Find where the given text appears and provide that cell's center as [X, Y] coordinate. 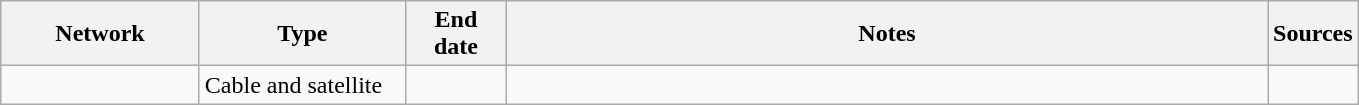
End date [456, 34]
Notes [886, 34]
Network [100, 34]
Type [302, 34]
Cable and satellite [302, 85]
Sources [1314, 34]
